Provide the (x, y) coordinate of the cell's center where the given text is located.  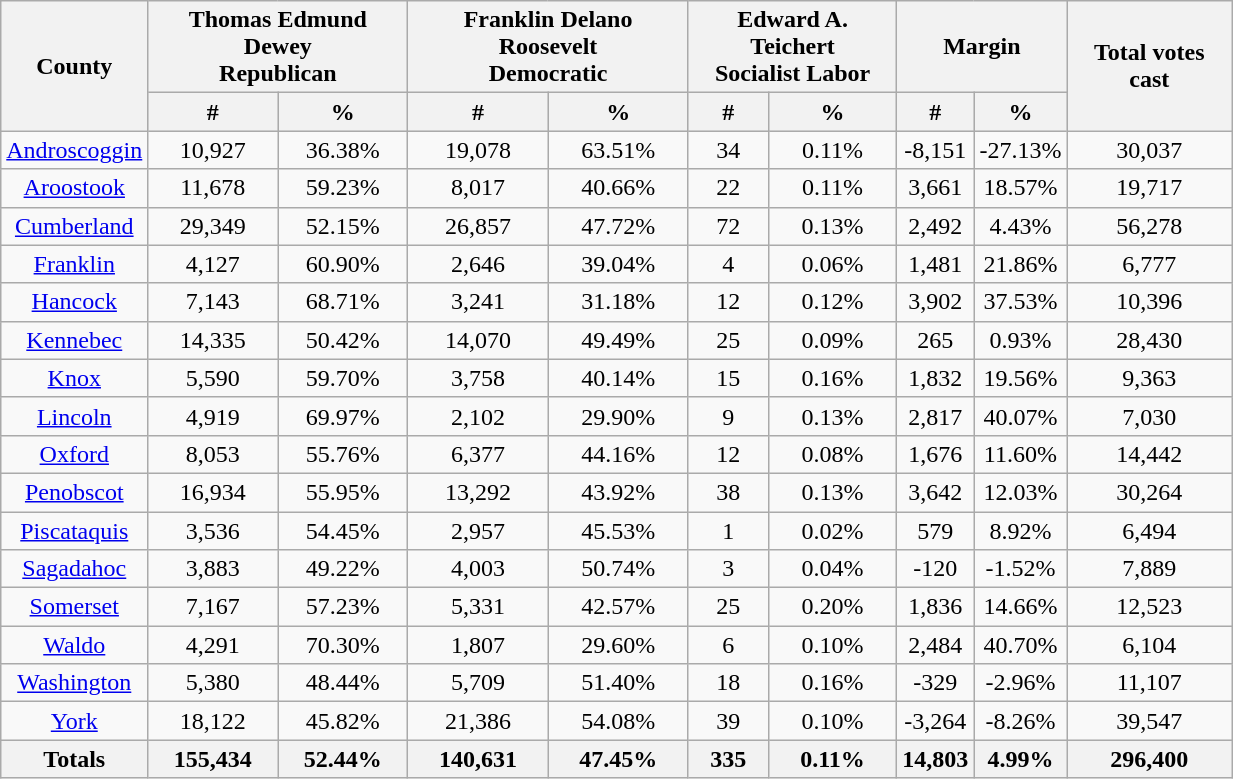
40.70% (1020, 645)
7,143 (213, 302)
14,803 (936, 759)
14.66% (1020, 607)
42.57% (618, 607)
29.90% (618, 416)
0.08% (832, 454)
50.74% (618, 569)
69.97% (343, 416)
4,919 (213, 416)
72 (728, 226)
4 (728, 264)
2,102 (478, 416)
-27.13% (1020, 150)
11,107 (1150, 683)
11,678 (213, 188)
2,484 (936, 645)
11.60% (1020, 454)
0.20% (832, 607)
3,241 (478, 302)
4,127 (213, 264)
4.43% (1020, 226)
18.57% (1020, 188)
50.42% (343, 340)
15 (728, 378)
Franklin (74, 264)
36.38% (343, 150)
1 (728, 531)
30,037 (1150, 150)
2,492 (936, 226)
31.18% (618, 302)
13,292 (478, 492)
2,646 (478, 264)
-120 (936, 569)
1,832 (936, 378)
7,889 (1150, 569)
59.70% (343, 378)
York (74, 721)
Sagadahoc (74, 569)
12,523 (1150, 607)
579 (936, 531)
Piscataquis (74, 531)
18 (728, 683)
Oxford (74, 454)
5,380 (213, 683)
0.12% (832, 302)
4.99% (1020, 759)
Androscoggin (74, 150)
45.82% (343, 721)
County (74, 66)
70.30% (343, 645)
3 (728, 569)
-2.96% (1020, 683)
0.09% (832, 340)
19,078 (478, 150)
10,927 (213, 150)
21.86% (1020, 264)
-3,264 (936, 721)
1,836 (936, 607)
Thomas Edmund DeweyRepublican (278, 47)
-8.26% (1020, 721)
9,363 (1150, 378)
51.40% (618, 683)
6,377 (478, 454)
45.53% (618, 531)
4,003 (478, 569)
Penobscot (74, 492)
3,883 (213, 569)
44.16% (618, 454)
5,709 (478, 683)
12.03% (1020, 492)
-329 (936, 683)
52.44% (343, 759)
3,758 (478, 378)
43.92% (618, 492)
47.45% (618, 759)
39 (728, 721)
68.71% (343, 302)
19.56% (1020, 378)
Lincoln (74, 416)
7,167 (213, 607)
14,335 (213, 340)
55.76% (343, 454)
6 (728, 645)
18,122 (213, 721)
49.22% (343, 569)
54.08% (618, 721)
39,547 (1150, 721)
0.04% (832, 569)
1,676 (936, 454)
30,264 (1150, 492)
Cumberland (74, 226)
Totals (74, 759)
Waldo (74, 645)
6,777 (1150, 264)
Margin (982, 47)
19,717 (1150, 188)
8,017 (478, 188)
40.14% (618, 378)
6,494 (1150, 531)
5,590 (213, 378)
39.04% (618, 264)
37.53% (1020, 302)
1,481 (936, 264)
265 (936, 340)
54.45% (343, 531)
26,857 (478, 226)
55.95% (343, 492)
Franklin Delano RooseveltDemocratic (548, 47)
22 (728, 188)
0.06% (832, 264)
Washington (74, 683)
9 (728, 416)
40.07% (1020, 416)
3,661 (936, 188)
0.02% (832, 531)
8,053 (213, 454)
29,349 (213, 226)
Aroostook (74, 188)
57.23% (343, 607)
3,902 (936, 302)
3,642 (936, 492)
-8,151 (936, 150)
7,030 (1150, 416)
Total votes cast (1150, 66)
1,807 (478, 645)
140,631 (478, 759)
60.90% (343, 264)
Somerset (74, 607)
2,957 (478, 531)
8.92% (1020, 531)
296,400 (1150, 759)
14,442 (1150, 454)
21,386 (478, 721)
Kennebec (74, 340)
38 (728, 492)
59.23% (343, 188)
Hancock (74, 302)
0.93% (1020, 340)
155,434 (213, 759)
2,817 (936, 416)
48.44% (343, 683)
28,430 (1150, 340)
52.15% (343, 226)
3,536 (213, 531)
-1.52% (1020, 569)
14,070 (478, 340)
16,934 (213, 492)
5,331 (478, 607)
6,104 (1150, 645)
40.66% (618, 188)
335 (728, 759)
10,396 (1150, 302)
47.72% (618, 226)
49.49% (618, 340)
Knox (74, 378)
4,291 (213, 645)
Edward A. TeichertSocialist Labor (792, 47)
29.60% (618, 645)
56,278 (1150, 226)
34 (728, 150)
63.51% (618, 150)
